Return the (X, Y) coordinate for the center point of the cell that contains the specified text.  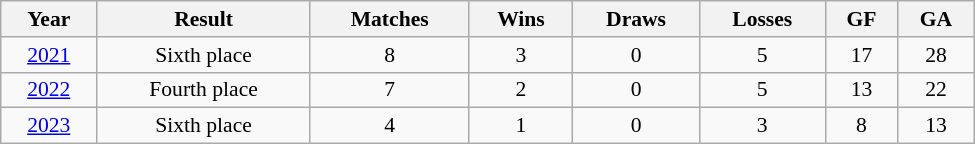
Draws (636, 19)
4 (390, 126)
Losses (762, 19)
Year (49, 19)
2022 (49, 90)
Result (204, 19)
28 (936, 55)
2023 (49, 126)
1 (521, 126)
22 (936, 90)
17 (861, 55)
2021 (49, 55)
GF (861, 19)
Fourth place (204, 90)
7 (390, 90)
2 (521, 90)
Matches (390, 19)
GA (936, 19)
Wins (521, 19)
